Output the [X, Y] coordinate of the center of the cell containing the given text.  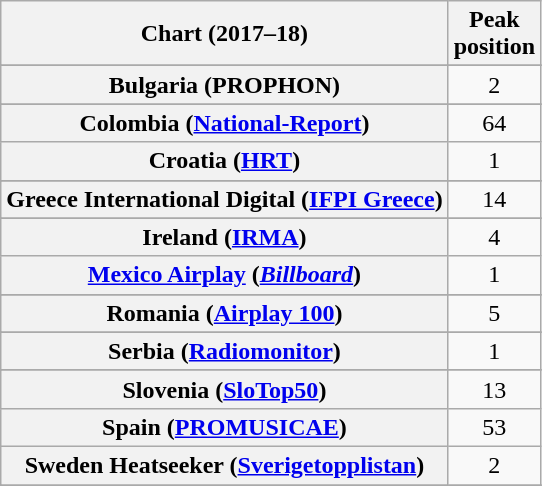
5 [494, 313]
Greece International Digital (IFPI Greece) [224, 199]
Mexico Airplay (Billboard) [224, 275]
Peakposition [494, 34]
Ireland (IRMA) [224, 237]
Romania (Airplay 100) [224, 313]
Spain (PROMUSICAE) [224, 427]
13 [494, 389]
Sweden Heatseeker (Sverigetopplistan) [224, 465]
14 [494, 199]
4 [494, 237]
Croatia (HRT) [224, 161]
53 [494, 427]
64 [494, 123]
Chart (2017–18) [224, 34]
Slovenia (SloTop50) [224, 389]
Bulgaria (PROPHON) [224, 85]
Colombia (National-Report) [224, 123]
Serbia (Radiomonitor) [224, 351]
